Pinpoint the cell where the given text exists, returning its [X, Y] midpoint coordinate. 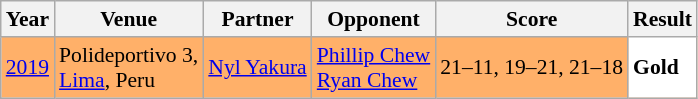
Partner [257, 19]
Polideportivo 3,Lima, Peru [128, 68]
Phillip Chew Ryan Chew [374, 68]
Venue [128, 19]
Opponent [374, 19]
Score [532, 19]
2019 [28, 68]
Gold [662, 68]
Year [28, 19]
Nyl Yakura [257, 68]
Result [662, 19]
21–11, 19–21, 21–18 [532, 68]
